Return the (x, y) coordinate for the center point of the cell that contains the specified text.  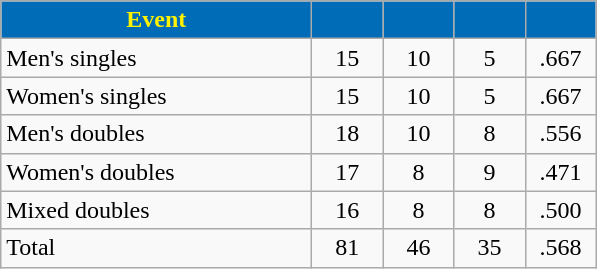
46 (418, 248)
.568 (560, 248)
Total (156, 248)
18 (348, 134)
.500 (560, 210)
Mixed doubles (156, 210)
Event (156, 20)
Women's doubles (156, 172)
.556 (560, 134)
Women's singles (156, 96)
16 (348, 210)
17 (348, 172)
9 (490, 172)
Men's doubles (156, 134)
Men's singles (156, 58)
81 (348, 248)
.471 (560, 172)
35 (490, 248)
